Capture the cell that displays the provided text and extract its (X, Y) central coordinate. 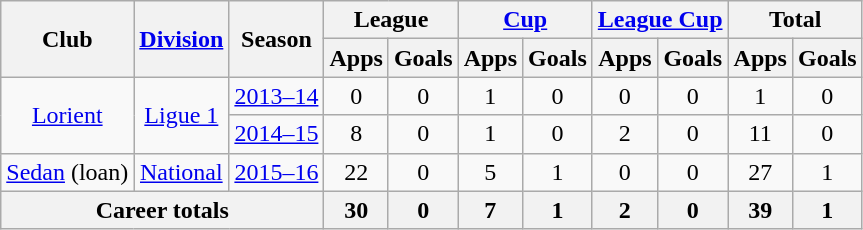
League Cup (660, 20)
Lorient (68, 115)
7 (490, 210)
Career totals (162, 210)
League (391, 20)
Total (795, 20)
Cup (525, 20)
30 (356, 210)
27 (760, 172)
2013–14 (276, 96)
39 (760, 210)
11 (760, 134)
Division (182, 39)
2014–15 (276, 134)
2015–16 (276, 172)
5 (490, 172)
8 (356, 134)
Sedan (loan) (68, 172)
National (182, 172)
Season (276, 39)
Ligue 1 (182, 115)
22 (356, 172)
Club (68, 39)
